Locate the cell with the specified text and output its [x, y] center coordinate. 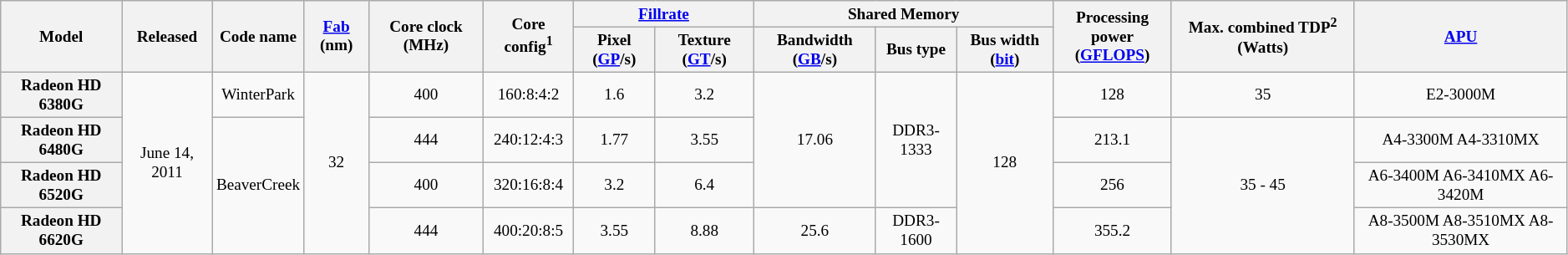
Core config1 [528, 37]
Bus width (bit) [1005, 49]
213.1 [1113, 140]
APU [1460, 37]
Core clock (MHz) [426, 37]
Radeon HD 6620G [62, 231]
1.6 [615, 94]
Model [62, 37]
A6-3400M A6-3410MX A6-3420M [1460, 186]
Radeon HD 6520G [62, 186]
BeaverCreek [257, 185]
35 [1263, 94]
Bandwidth (GB/s) [814, 49]
400:20:8:5 [528, 231]
Radeon HD 6380G [62, 94]
32 [337, 162]
Max. combined TDP2 (Watts) [1263, 37]
240:12:4:3 [528, 140]
Processing power(GFLOPS) [1113, 37]
Fillrate [664, 14]
256 [1113, 186]
17.06 [814, 140]
A8-3500M A8-3510MX A8-3530MX [1460, 231]
355.2 [1113, 231]
25.6 [814, 231]
160:8:4:2 [528, 94]
Shared Memory [904, 14]
A4-3300M A4-3310MX [1460, 140]
6.4 [704, 186]
Code name [257, 37]
1.77 [615, 140]
E2-3000M [1460, 94]
DDR3-1333 [916, 140]
Bus type [916, 49]
Released [167, 37]
8.88 [704, 231]
WinterPark [257, 94]
June 14, 2011 [167, 162]
35 - 45 [1263, 185]
320:16:8:4 [528, 186]
Fab (nm) [337, 37]
Pixel (GP/s) [615, 49]
Radeon HD 6480G [62, 140]
DDR3-1600 [916, 231]
Texture (GT/s) [704, 49]
